Identify which cell holds the provided text, then report its [X, Y] central coordinate. 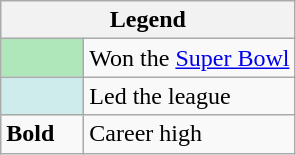
Won the Super Bowl [190, 58]
Bold [42, 134]
Legend [148, 20]
Career high [190, 134]
Led the league [190, 96]
